Return [x, y] of the center of cell containing provided text 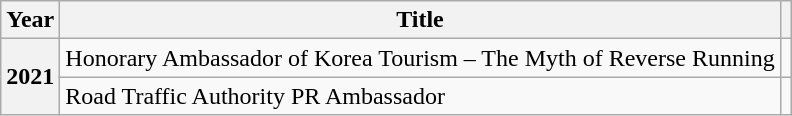
2021 [30, 77]
Honorary Ambassador of Korea Tourism – The Myth of Reverse Running [420, 58]
Road Traffic Authority PR Ambassador [420, 96]
Title [420, 20]
Year [30, 20]
